Identify which cell holds the provided text, then report its (X, Y) central coordinate. 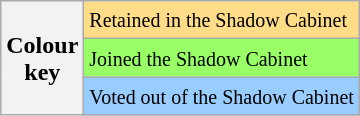
Joined the Shadow Cabinet (222, 58)
Colourkey (42, 58)
Voted out of the Shadow Cabinet (222, 96)
Retained in the Shadow Cabinet (222, 20)
